Find where the given text appears and provide that cell's center as [X, Y] coordinate. 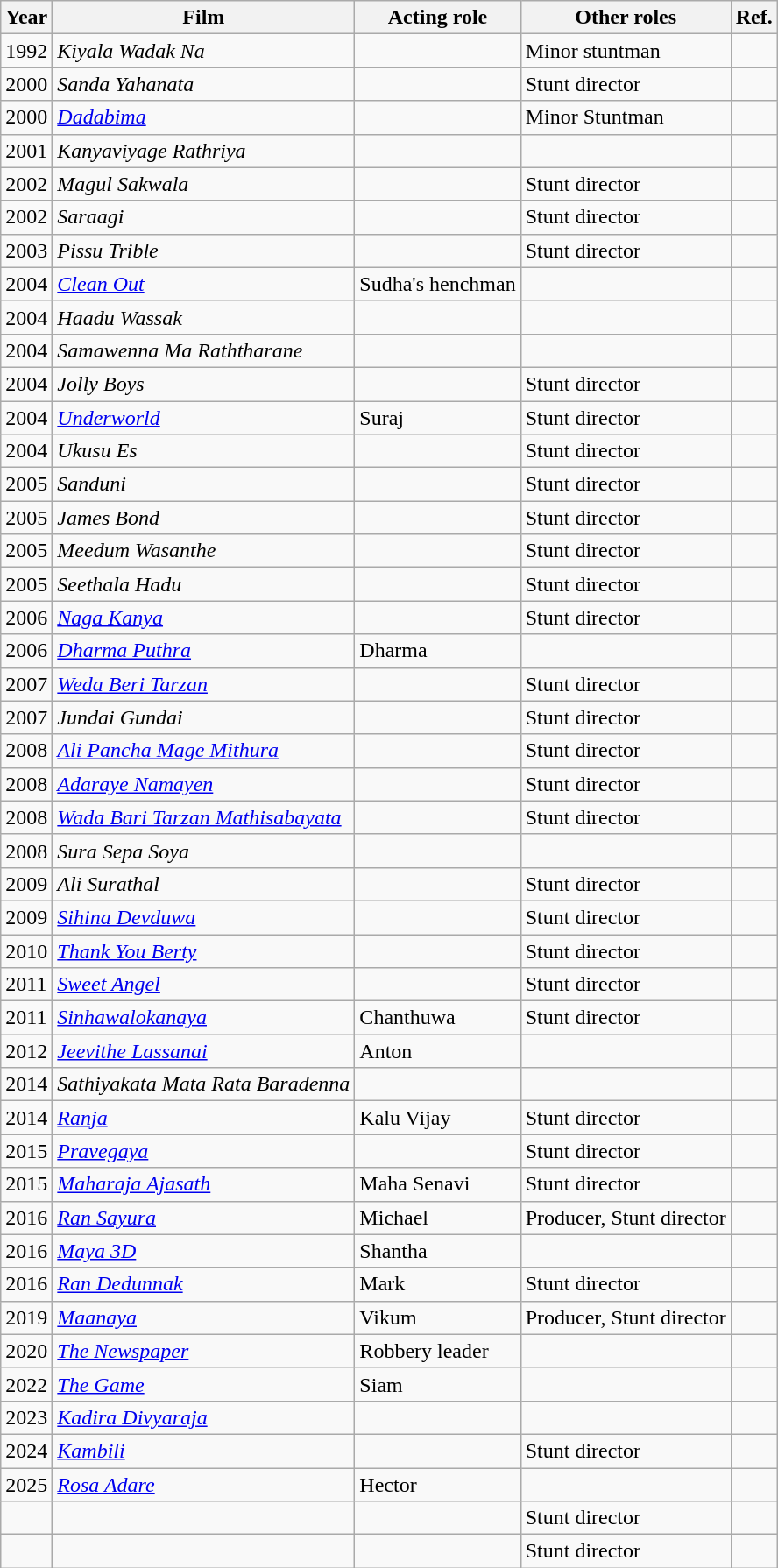
Dharma Puthra [203, 651]
Sura Sepa Soya [203, 851]
Jundai Gundai [203, 717]
Year [26, 18]
Dadabima [203, 117]
Pissu Trible [203, 251]
Clean Out [203, 284]
2019 [26, 1317]
Magul Sakwala [203, 184]
Jolly Boys [203, 384]
Sanda Yahanata [203, 84]
2024 [26, 1451]
Kalu Vijay [438, 1118]
Adaraye Namayen [203, 784]
Haadu Wassak [203, 317]
Rosa Adare [203, 1485]
Ali Surathal [203, 884]
2010 [26, 950]
Michael [438, 1218]
Meedum Wasanthe [203, 551]
Sweet Angel [203, 985]
Saraagi [203, 217]
Acting role [438, 18]
Mark [438, 1284]
James Bond [203, 518]
Robbery leader [438, 1351]
2025 [26, 1485]
2020 [26, 1351]
Kanyaviyage Rathriya [203, 151]
Kambili [203, 1451]
Ali Pancha Mage Mithura [203, 751]
Sudha's henchman [438, 284]
Underworld [203, 418]
Minor Stuntman [626, 117]
Ran Dedunnak [203, 1284]
2001 [26, 151]
Ran Sayura [203, 1218]
Kiyala Wadak Na [203, 51]
The Newspaper [203, 1351]
Samawenna Ma Raththarane [203, 350]
Weda Beri Tarzan [203, 684]
1992 [26, 51]
Ukusu Es [203, 451]
Hector [438, 1485]
Maanaya [203, 1317]
2022 [26, 1384]
Ranja [203, 1118]
Thank You Berty [203, 950]
Film [203, 18]
Dharma [438, 651]
Seethala Hadu [203, 584]
Vikum [438, 1317]
2012 [26, 1051]
Siam [438, 1384]
Maya 3D [203, 1251]
Suraj [438, 418]
Anton [438, 1051]
Sanduni [203, 484]
Naga Kanya [203, 618]
Minor stuntman [626, 51]
2023 [26, 1417]
Wada Bari Tarzan Mathisabayata [203, 817]
Pravegaya [203, 1151]
Other roles [626, 18]
Ref. [753, 18]
Shantha [438, 1251]
Kadira Divyaraja [203, 1417]
Maha Senavi [438, 1184]
The Game [203, 1384]
Sihina Devduwa [203, 917]
Sinhawalokanaya [203, 1018]
2003 [26, 251]
Maharaja Ajasath [203, 1184]
Jeevithe Lassanai [203, 1051]
Chanthuwa [438, 1018]
Sathiyakata Mata Rata Baradenna [203, 1084]
